From the cell containing the given text, extract its center point as [x, y] coordinate. 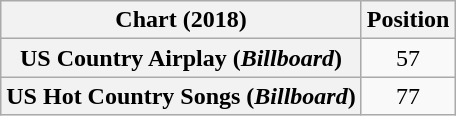
57 [408, 58]
77 [408, 96]
US Country Airplay (Billboard) [181, 58]
Position [408, 20]
US Hot Country Songs (Billboard) [181, 96]
Chart (2018) [181, 20]
